Locate the cell with the specified text and output its (X, Y) center coordinate. 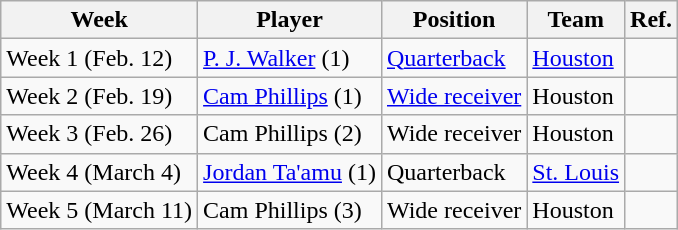
Ref. (652, 20)
Week (100, 20)
Week 3 (Feb. 26) (100, 134)
Week 4 (March 4) (100, 172)
Cam Phillips (3) (290, 210)
Jordan Ta'amu (1) (290, 172)
Player (290, 20)
P. J. Walker (1) (290, 58)
Position (454, 20)
Week 2 (Feb. 19) (100, 96)
Week 1 (Feb. 12) (100, 58)
Team (576, 20)
Cam Phillips (2) (290, 134)
St. Louis (576, 172)
Week 5 (March 11) (100, 210)
Cam Phillips (1) (290, 96)
